Extract the [X, Y] coordinate from the center of the cell holding the provided text.  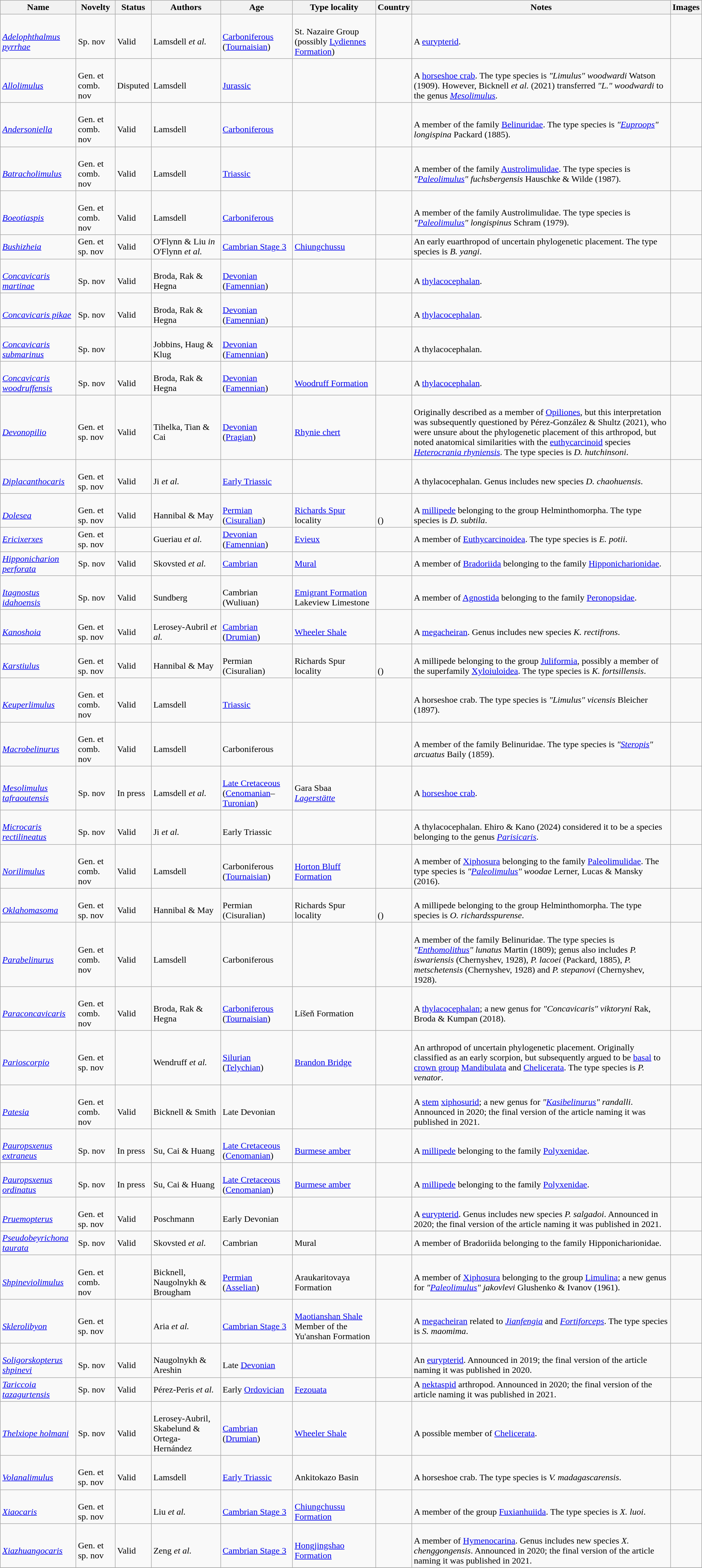
Patesia [38, 1107]
A eurypterid. [541, 36]
Woodruff Formation [334, 378]
Horton Bluff Formation [334, 866]
A millipede belonging to the group Helminthomorpha. The type species is D. subtila. [541, 511]
Bicknell & Smith [186, 1107]
Boeotiaspis [38, 213]
Notes [541, 7]
A thylacocephalan. Ehiro & Kano (2024) considered it to be a species belonging to the genus Parisicaris. [541, 827]
Hipponicharion perforata [38, 564]
Volanalimulus [38, 1472]
Disputed [133, 81]
Bushizheia [38, 247]
A thylacocephalan; a new genus for "Concavicaris" viktoryni Rak, Broda & Kumpan (2018). [541, 1009]
A member of the family Belinuridae. The type species is "Steropis" arcuatus Baily (1859). [541, 744]
A nektaspid arthropod. Announced in 2020; the final version of the article naming it was published in 2021. [541, 1389]
Emigrant FormationLakeview Limestone [334, 593]
Thelxiope holmani [38, 1428]
Concavicaris martinae [38, 276]
Devonopilio [38, 427]
Dolesea [38, 511]
A millipede belonging to the group Juliformia, possibly a member of the superfamily Xyloiuloidea. The type species is K. fortsillensis. [541, 661]
Fezouata [334, 1389]
Cambrian (Wuliuan) [257, 593]
A thylacocephalan. Genus includes new species D. chaohuensis. [541, 476]
Oklahomasoma [38, 905]
Itagnostus idahoensis [38, 593]
Permian (Asselian) [257, 1277]
Concavicaris submarinus [38, 344]
Bicknell, Naugolnykh & Brougham [186, 1277]
Name [38, 7]
Norilimulus [38, 866]
Líšeň Formation [334, 1009]
Microcaris rectilineatus [38, 827]
Paraconcavicaris [38, 1009]
Jurassic [257, 81]
A member of Xiphosura belonging to the group Limulina; a new genus for "Paleolimulus" jakovlevi Glushenko & Ivanov (1961). [541, 1277]
Gueriau et al. [186, 540]
Images [686, 7]
Parabelinurus [38, 954]
Pauropsxenus extraneus [38, 1146]
Xiaocaris [38, 1507]
Devonian (Pragian) [257, 427]
Concavicaris woodruffensis [38, 378]
A horseshoe crab. The type species is V. madagascarensis. [541, 1472]
Andersoniella [38, 124]
Gara Sbaa Lagerstätte [334, 788]
Aria et al. [186, 1321]
A member of the family Belinuridae. The type species is "Euproops" longispina Packard (1885). [541, 124]
A member of the family Austrolimulidae. The type species is "Paleolimulus" longispinus Schram (1979). [541, 213]
Brandon Bridge [334, 1057]
A possible member of Chelicerata. [541, 1428]
Allolimulus [38, 81]
Diplacanthocaris [38, 476]
Tihelka, Tian & Cai [186, 427]
A member of Euthycarcinoidea. The type species is E. potii. [541, 540]
Pseudobeyrichona taurata [38, 1243]
Poschmann [186, 1214]
A horseshoe crab. The type species is "Limulus" vicensis Bleicher (1897). [541, 700]
Evieux [334, 540]
Pérez-Peris et al. [186, 1389]
Ericixerxes [38, 540]
Country [394, 7]
An early euarthropod of uncertain phylogenetic placement. The type species is B. yangi. [541, 247]
Parioscorpio [38, 1057]
Authors [186, 7]
Macrobelinurus [38, 744]
A megacheiran related to Jianfengia and Fortiforceps. The type species is S. maomima. [541, 1321]
A eurypterid. Genus includes new species P. salgadoi. Announced in 2020; the final version of the article naming it was published in 2021. [541, 1214]
A member of the group Fuxianhuiida. The type species is X. luoi. [541, 1507]
Pruemopterus [38, 1214]
Lerosey-Aubril et al. [186, 627]
Age [257, 7]
Early Ordovician [257, 1389]
Status [133, 7]
Novelty [96, 7]
Kanoshoia [38, 627]
Tariccoia tazagurtensis [38, 1389]
Type locality [334, 7]
Liu et al. [186, 1507]
An eurypterid. Announced in 2019; the final version of the article naming it was published in 2020. [541, 1360]
O'Flynn & Liu in O'Flynn et al. [186, 247]
Soligorskopterus shpinevi [38, 1360]
A megacheiran. Genus includes new species K. rectifrons. [541, 627]
Concavicaris pikae [38, 310]
A horseshoe crab. [541, 788]
Chiungchussu Formation [334, 1507]
Early Devonian [257, 1214]
Late Cretaceous (Cenomanian–Turonian) [257, 788]
Ankitokazo Basin [334, 1472]
Jobbins, Haug & Klug [186, 344]
Mesolimulus tafraoutensis [38, 788]
Sklerolibyon [38, 1321]
Shpineviolimulus [38, 1277]
St. Nazaire Group (possibly Lydiennes Formation) [334, 36]
Karstiulus [38, 661]
Araukaritovaya Formation [334, 1277]
Xiazhuangocaris [38, 1545]
A stem xiphosurid; a new genus for "Kasibelinurus" randalli. Announced in 2020; the final version of the article naming it was published in 2021. [541, 1107]
A member of the family Austrolimulidae. The type species is "Paleolimulus" fuchsbergensis Hauschke & Wilde (1987). [541, 169]
A member of Xiphosura belonging to the family Paleolimulidae. The type species is "Paleolimulus" woodae Lerner, Lucas & Mansky (2016). [541, 866]
A member of Agnostida belonging to the family Peronopsidae. [541, 593]
Batracholimulus [38, 169]
Lerosey-Aubril, Skabelund & Ortega-Hernández [186, 1428]
Hongjingshao Formation [334, 1545]
A millipede belonging to the group Helminthomorpha. The type species is O. richardsspurense. [541, 905]
Naugolnykh & Areshin [186, 1360]
Pauropsxenus ordinatus [38, 1180]
Keuperlimulus [38, 700]
Adelophthalmus pyrrhae [38, 36]
Rhynie chert [334, 427]
Sundberg [186, 593]
Wendruff et al. [186, 1057]
Silurian (Telychian) [257, 1057]
Chiungchussu [334, 247]
Zeng et al. [186, 1545]
Maotianshan Shale Member of the Yu'anshan Formation [334, 1321]
